For the text-containing cell, return its midpoint in (x, y) coordinate format. 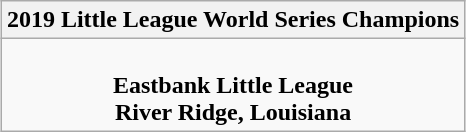
2019 Little League World Series Champions (232, 20)
Eastbank Little League River Ridge, Louisiana (232, 85)
